Determine the (X, Y) coordinate at the center of the cell enclosing the given text.  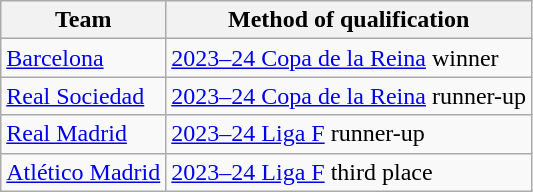
Team (84, 20)
Atlético Madrid (84, 172)
Barcelona (84, 58)
2023–24 Liga F runner-up (349, 134)
2023–24 Liga F third place (349, 172)
2023–24 Copa de la Reina winner (349, 58)
Method of qualification (349, 20)
Real Madrid (84, 134)
2023–24 Copa de la Reina runner-up (349, 96)
Real Sociedad (84, 96)
